For the text-containing cell, return its midpoint in [X, Y] coordinate format. 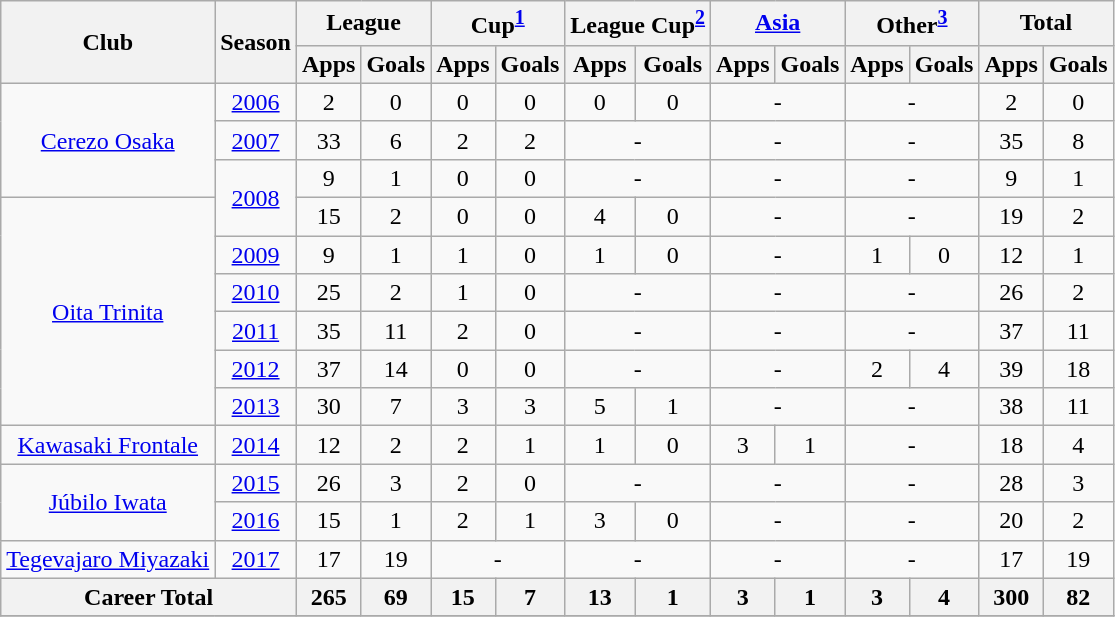
League [363, 24]
Cerezo Osaka [108, 140]
300 [1011, 597]
Cup1 [498, 24]
2009 [256, 255]
69 [396, 597]
2013 [256, 407]
Tegevajaro Miyazaki [108, 559]
2016 [256, 521]
Kawasaki Frontale [108, 445]
33 [328, 140]
13 [600, 597]
5 [600, 407]
6 [396, 140]
8 [1078, 140]
38 [1011, 407]
Career Total [149, 597]
30 [328, 407]
2015 [256, 483]
20 [1011, 521]
Oita Trinita [108, 312]
Season [256, 42]
28 [1011, 483]
2007 [256, 140]
2006 [256, 102]
25 [328, 293]
2017 [256, 559]
2014 [256, 445]
14 [396, 369]
2012 [256, 369]
2010 [256, 293]
League Cup2 [638, 24]
Other3 [912, 24]
82 [1078, 597]
Club [108, 42]
2011 [256, 331]
265 [328, 597]
2008 [256, 197]
39 [1011, 369]
Total [1046, 24]
Asia [778, 24]
Júbilo Iwata [108, 502]
